Extract the [x, y] coordinate from the center of the cell holding the provided text.  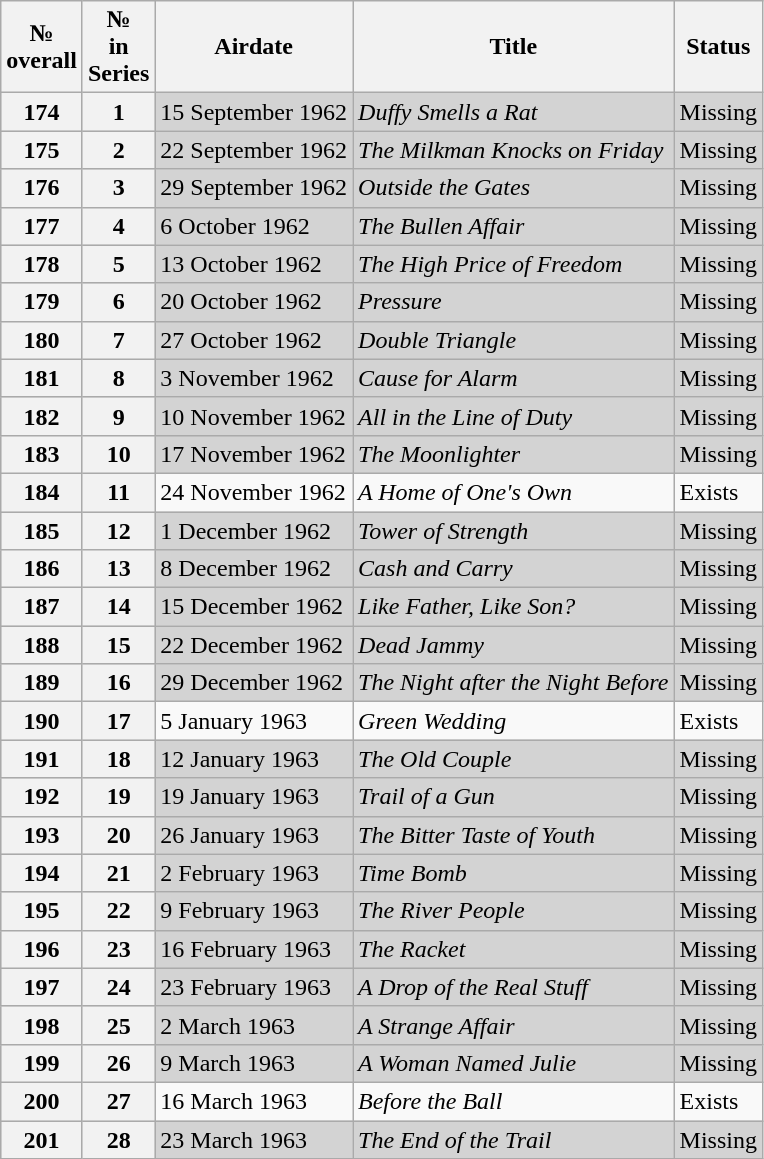
176 [42, 188]
189 [42, 683]
179 [42, 302]
№overall [42, 47]
3 [118, 188]
19 [118, 797]
20 October 1962 [254, 302]
15 September 1962 [254, 112]
6 [118, 302]
9 February 1963 [254, 911]
Cause for Alarm [514, 378]
Status [718, 47]
15 December 1962 [254, 607]
182 [42, 416]
9 March 1963 [254, 1063]
22 September 1962 [254, 150]
5 January 1963 [254, 721]
15 [118, 645]
183 [42, 454]
24 November 1962 [254, 492]
5 [118, 264]
186 [42, 569]
180 [42, 340]
The End of the Trail [514, 1139]
Airdate [254, 47]
1 [118, 112]
The Moonlighter [514, 454]
196 [42, 949]
1 December 1962 [254, 531]
The River People [514, 911]
190 [42, 721]
4 [118, 226]
22 [118, 911]
193 [42, 835]
Before the Ball [514, 1101]
200 [42, 1101]
Double Triangle [514, 340]
A Drop of the Real Stuff [514, 987]
Tower of Strength [514, 531]
174 [42, 112]
All in the Line of Duty [514, 416]
184 [42, 492]
The High Price of Freedom [514, 264]
Pressure [514, 302]
199 [42, 1063]
16 March 1963 [254, 1101]
Title [514, 47]
192 [42, 797]
194 [42, 873]
29 September 1962 [254, 188]
№inSeries [118, 47]
A Strange Affair [514, 1025]
197 [42, 987]
20 [118, 835]
23 [118, 949]
The Milkman Knocks on Friday [514, 150]
23 March 1963 [254, 1139]
29 December 1962 [254, 683]
16 [118, 683]
7 [118, 340]
A Home of One's Own [514, 492]
2 February 1963 [254, 873]
22 December 1962 [254, 645]
The Night after the Night Before [514, 683]
17 [118, 721]
191 [42, 759]
10 November 1962 [254, 416]
13 [118, 569]
181 [42, 378]
The Bullen Affair [514, 226]
17 November 1962 [254, 454]
Cash and Carry [514, 569]
18 [118, 759]
8 [118, 378]
Trail of a Gun [514, 797]
Green Wedding [514, 721]
The Racket [514, 949]
2 March 1963 [254, 1025]
6 October 1962 [254, 226]
25 [118, 1025]
Time Bomb [514, 873]
Outside the Gates [514, 188]
177 [42, 226]
23 February 1963 [254, 987]
28 [118, 1139]
11 [118, 492]
178 [42, 264]
8 December 1962 [254, 569]
Like Father, Like Son? [514, 607]
27 [118, 1101]
21 [118, 873]
13 October 1962 [254, 264]
19 January 1963 [254, 797]
3 November 1962 [254, 378]
16 February 1963 [254, 949]
188 [42, 645]
Dead Jammy [514, 645]
27 October 1962 [254, 340]
Duffy Smells a Rat [514, 112]
24 [118, 987]
14 [118, 607]
26 [118, 1063]
198 [42, 1025]
26 January 1963 [254, 835]
10 [118, 454]
9 [118, 416]
201 [42, 1139]
175 [42, 150]
12 [118, 531]
A Woman Named Julie [514, 1063]
185 [42, 531]
2 [118, 150]
187 [42, 607]
195 [42, 911]
12 January 1963 [254, 759]
The Bitter Taste of Youth [514, 835]
The Old Couple [514, 759]
